Output the (x, y) coordinate of the center of the cell containing the given text.  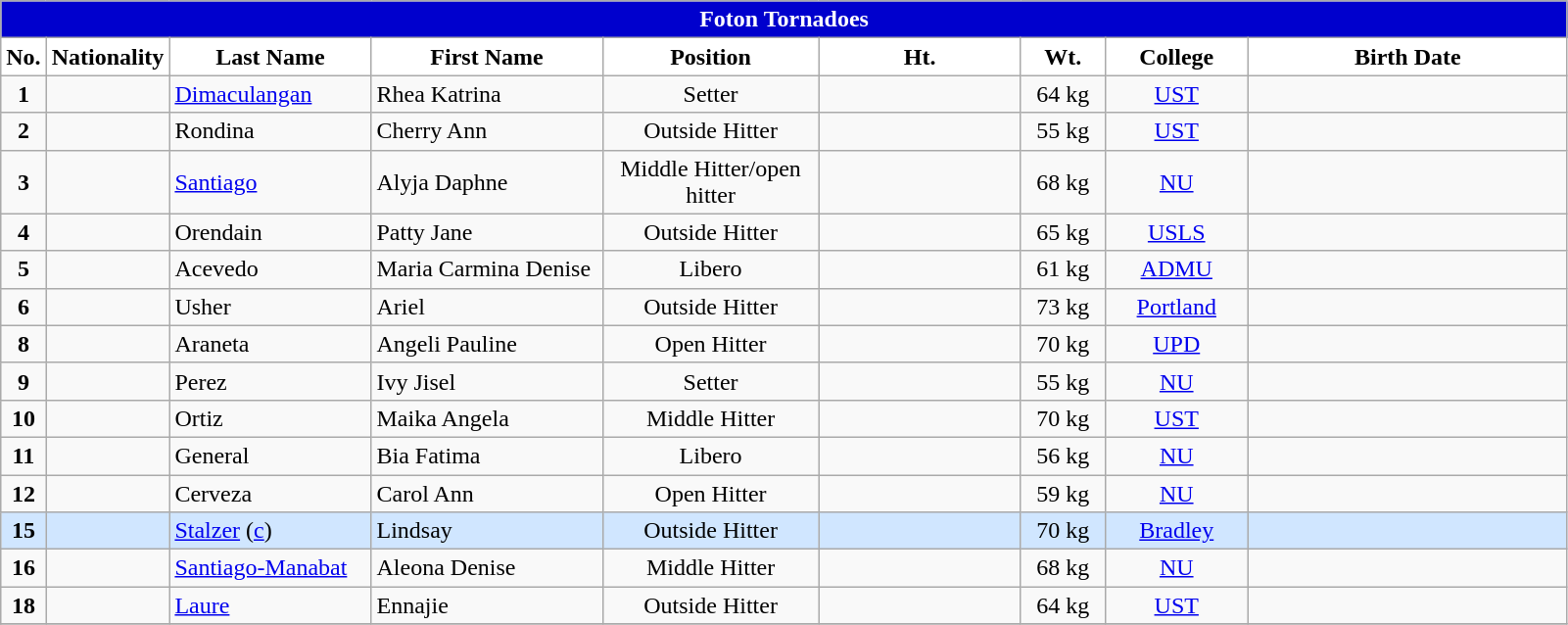
Position (711, 57)
Foton Tornadoes (784, 20)
Rhea Katrina (487, 94)
Orendain (270, 232)
3 (24, 182)
Ht. (920, 57)
Rondina (270, 131)
59 kg (1063, 493)
Carol Ann (487, 493)
61 kg (1063, 269)
10 (24, 418)
Ortiz (270, 418)
Aleona Denise (487, 568)
73 kg (1063, 307)
General (270, 456)
56 kg (1063, 456)
4 (24, 232)
Maria Carmina Denise (487, 269)
65 kg (1063, 232)
Cherry Ann (487, 131)
Acevedo (270, 269)
UPD (1176, 344)
Middle Hitter/open hitter (711, 182)
8 (24, 344)
Bia Fatima (487, 456)
2 (24, 131)
Wt. (1063, 57)
12 (24, 493)
Stalzer (c) (270, 531)
Bradley (1176, 531)
College (1176, 57)
Ivy Jisel (487, 381)
15 (24, 531)
Last Name (270, 57)
5 (24, 269)
Perez (270, 381)
Ennajie (487, 605)
Nationality (108, 57)
Santiago (270, 182)
Angeli Pauline (487, 344)
Lindsay (487, 531)
Portland (1176, 307)
First Name (487, 57)
Alyja Daphne (487, 182)
Laure (270, 605)
16 (24, 568)
Cerveza (270, 493)
USLS (1176, 232)
6 (24, 307)
Patty Jane (487, 232)
9 (24, 381)
ADMU (1176, 269)
Usher (270, 307)
18 (24, 605)
11 (24, 456)
Santiago-Manabat (270, 568)
Birth Date (1407, 57)
1 (24, 94)
Araneta (270, 344)
No. (24, 57)
Dimaculangan (270, 94)
Maika Angela (487, 418)
Ariel (487, 307)
